Identify which cell holds the provided text, then report its [x, y] central coordinate. 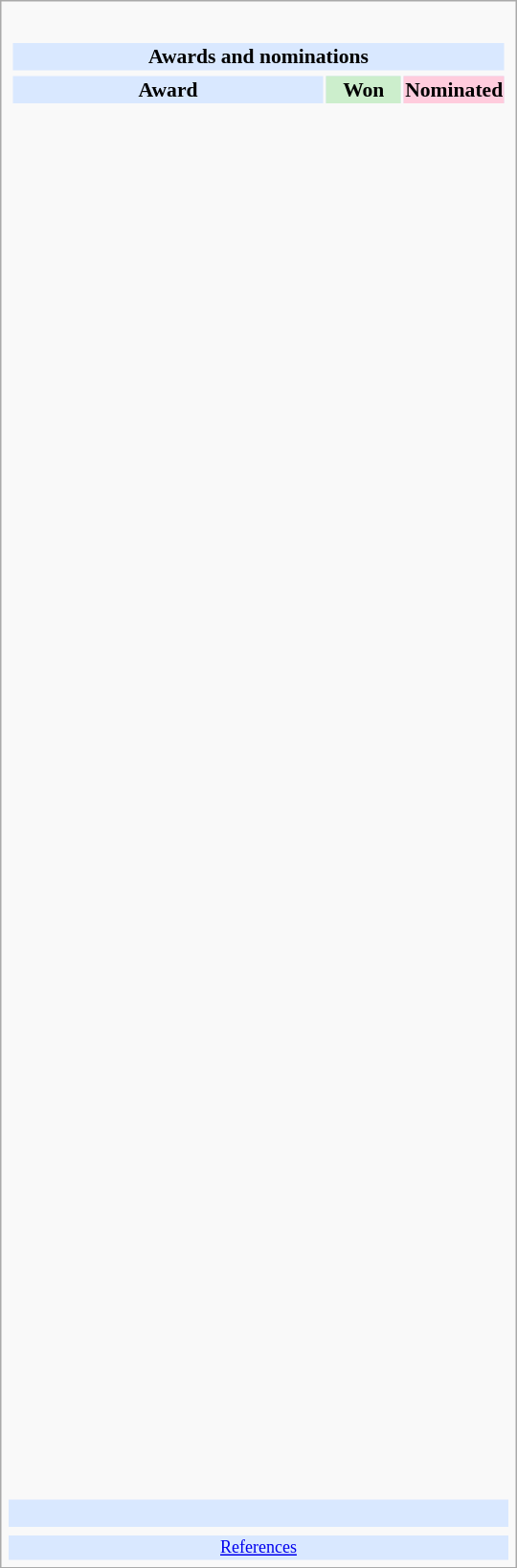
Won [364, 89]
Nominated [454, 89]
Awards and nominations [258, 56]
Awards and nominations Award Won Nominated [258, 756]
References [258, 1548]
Award [168, 89]
